Scan for the cell matching the given text and deliver its [x, y] coordinate at center. 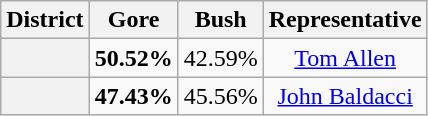
50.52% [134, 58]
District [45, 20]
45.56% [220, 96]
42.59% [220, 58]
Tom Allen [345, 58]
47.43% [134, 96]
Bush [220, 20]
Gore [134, 20]
Representative [345, 20]
John Baldacci [345, 96]
